Return the [x, y] coordinate for the center point of the cell that contains the specified text.  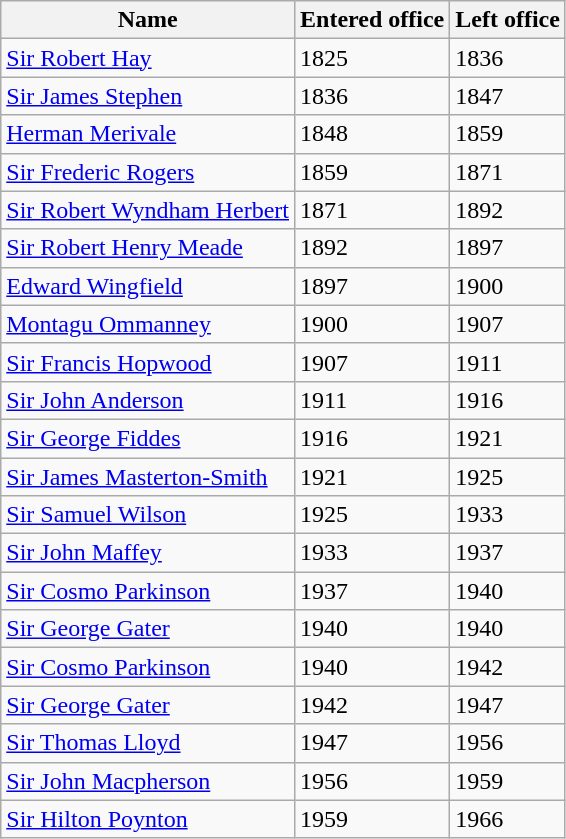
Sir James Stephen [148, 96]
Sir Robert Hay [148, 58]
Sir Samuel Wilson [148, 515]
1847 [508, 96]
Sir John Macpherson [148, 781]
Sir John Maffey [148, 553]
Entered office [372, 20]
Edward Wingfield [148, 286]
Sir Frederic Rogers [148, 172]
Sir James Masterton-Smith [148, 477]
Sir George Fiddes [148, 438]
1825 [372, 58]
1966 [508, 819]
1848 [372, 134]
Left office [508, 20]
Name [148, 20]
Montagu Ommanney [148, 324]
Sir Robert Wyndham Herbert [148, 210]
Sir Thomas Lloyd [148, 743]
Sir Francis Hopwood [148, 362]
Sir John Anderson [148, 400]
Herman Merivale [148, 134]
Sir Robert Henry Meade [148, 248]
Sir Hilton Poynton [148, 819]
